Output the [x, y] coordinate of the center of the cell containing the given text.  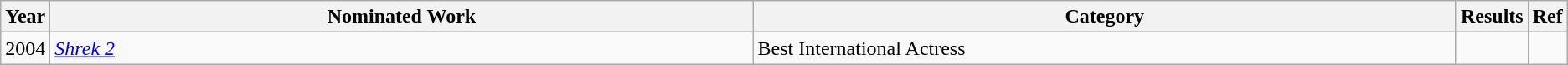
Year [25, 17]
Ref [1548, 17]
Category [1104, 17]
Nominated Work [402, 17]
Results [1492, 17]
Shrek 2 [402, 48]
Best International Actress [1104, 48]
2004 [25, 48]
